Find where the given text appears and provide that cell's center as [x, y] coordinate. 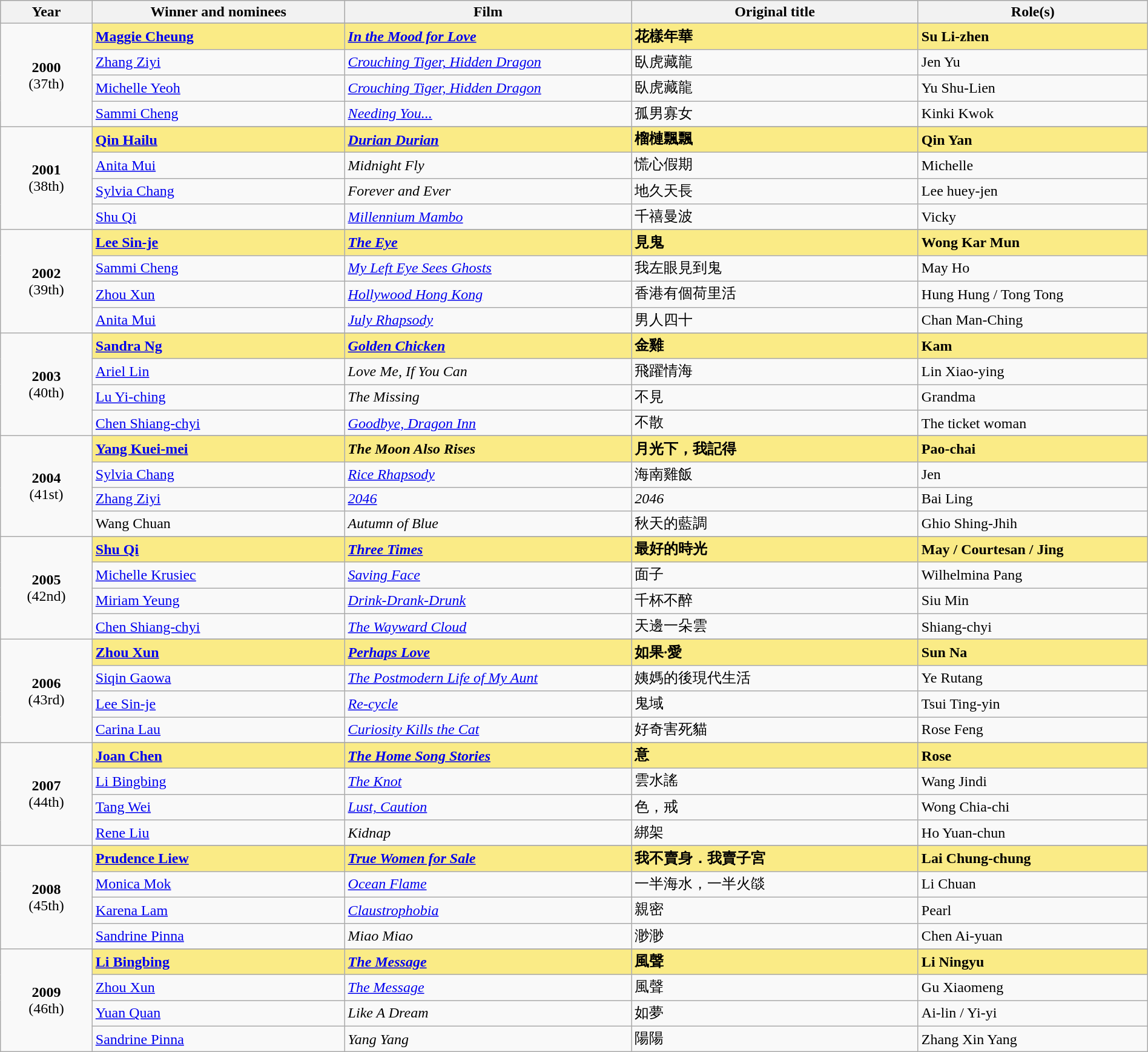
The Wayward Cloud [488, 626]
一半海水，一半火燄 [775, 884]
Hollywood Hong Kong [488, 294]
Karena Lam [218, 910]
好奇害死貓 [775, 730]
Prudence Liew [218, 859]
Miriam Yeung [218, 601]
Rose [1033, 756]
Love Me, If You Can [488, 372]
Su Li-zhen [1033, 36]
Wang Jindi [1033, 781]
Jen Yu [1033, 62]
我不賣身．我賣子宮 [775, 859]
如夢 [775, 1014]
天邊一朵雲 [775, 626]
雲水謠 [775, 781]
慌心假期 [775, 166]
色，戒 [775, 807]
2005(42nd) [47, 588]
The Missing [488, 397]
Lai Chung-chung [1033, 859]
The ticket woman [1033, 423]
Sun Na [1033, 653]
Durian Durian [488, 139]
千杯不醉 [775, 601]
Monica Mok [218, 884]
My Left Eye Sees Ghosts [488, 269]
海南雞飯 [775, 475]
Jen [1033, 475]
Qin Yan [1033, 139]
Lin Xiao-ying [1033, 372]
2009(46th) [47, 1001]
Tang Wei [218, 807]
Kidnap [488, 833]
綁架 [775, 833]
Rene Liu [218, 833]
Gu Xiaomeng [1033, 987]
The Knot [488, 781]
Rice Rhapsody [488, 475]
May / Courtesan / Jing [1033, 550]
花樣年華 [775, 36]
Yuan Quan [218, 1014]
Goodbye, Dragon Inn [488, 423]
見鬼 [775, 242]
渺渺 [775, 936]
Three Times [488, 550]
Miao Miao [488, 936]
Carina Lau [218, 730]
The Eye [488, 242]
2002(39th) [47, 281]
Wong Chia-chi [1033, 807]
Ho Yuan-chun [1033, 833]
Year [47, 12]
陽陽 [775, 1039]
Ai-lin / Yi-yi [1033, 1014]
Lee huey-jen [1033, 191]
2000(37th) [47, 75]
香港有個荷里活 [775, 294]
Kinki Kwok [1033, 114]
Millennium Mambo [488, 217]
In the Mood for Love [488, 36]
Siqin Gaowa [218, 678]
Yang Kuei-mei [218, 449]
July Rhapsody [488, 320]
Saving Face [488, 575]
Midnight Fly [488, 166]
Wilhelmina Pang [1033, 575]
飛躍情海 [775, 372]
Needing You... [488, 114]
Michelle [1033, 166]
Role(s) [1033, 12]
意 [775, 756]
Yang Yang [488, 1039]
我左眼見到鬼 [775, 269]
Michelle Krusiec [218, 575]
2007(44th) [47, 794]
2004(41st) [47, 486]
鬼域 [775, 704]
月光下，我記得 [775, 449]
Lu Yi-ching [218, 397]
千禧曼波 [775, 217]
男人四十 [775, 320]
Claustrophobia [488, 910]
Zhang Xin Yang [1033, 1039]
Pao-chai [1033, 449]
Wang Chuan [218, 523]
Michelle Yeoh [218, 88]
Siu Min [1033, 601]
2008(45th) [47, 897]
Bai Ling [1033, 499]
2001(38th) [47, 178]
地久天長 [775, 191]
Grandma [1033, 397]
面子 [775, 575]
Curiosity Kills the Cat [488, 730]
The Home Song Stories [488, 756]
如果·愛 [775, 653]
Ocean Flame [488, 884]
Drink-Drank-Drunk [488, 601]
Lust, Caution [488, 807]
金雞 [775, 346]
Original title [775, 12]
不見 [775, 397]
不散 [775, 423]
The Postmodern Life of My Aunt [488, 678]
Yu Shu-Lien [1033, 88]
Vicky [1033, 217]
Like A Dream [488, 1014]
Winner and nominees [218, 12]
姨媽的後現代生活 [775, 678]
Film [488, 12]
Chen Ai-yuan [1033, 936]
Li Chuan [1033, 884]
Li Ningyu [1033, 962]
Forever and Ever [488, 191]
Perhaps Love [488, 653]
Pearl [1033, 910]
最好的時光 [775, 550]
Rose Feng [1033, 730]
Ghio Shing-Jhih [1033, 523]
親密 [775, 910]
Sandra Ng [218, 346]
The Moon Also Rises [488, 449]
Autumn of Blue [488, 523]
Tsui Ting-yin [1033, 704]
2003(40th) [47, 385]
Ye Rutang [1033, 678]
秋天的藍調 [775, 523]
Kam [1033, 346]
Wong Kar Mun [1033, 242]
Shiang-chyi [1033, 626]
Hung Hung / Tong Tong [1033, 294]
May Ho [1033, 269]
Re-cycle [488, 704]
孤男寡女 [775, 114]
Maggie Cheung [218, 36]
Golden Chicken [488, 346]
Chan Man-Ching [1033, 320]
Ariel Lin [218, 372]
True Women for Sale [488, 859]
榴槤飄飄 [775, 139]
Joan Chen [218, 756]
2006(43rd) [47, 691]
Qin Hailu [218, 139]
